Determine the [x, y] coordinate at the center of the cell enclosing the given text.  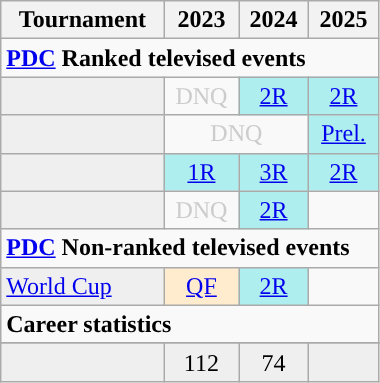
PDC Ranked televised events [190, 58]
QF [202, 286]
2024 [274, 20]
World Cup [82, 286]
1R [202, 172]
2025 [344, 20]
Career statistics [190, 324]
PDC Non-ranked televised events [190, 248]
74 [274, 362]
Tournament [82, 20]
Prel. [344, 134]
3R [274, 172]
2023 [202, 20]
112 [202, 362]
